Provide the [X, Y] coordinate of the cell's center where the given text is located.  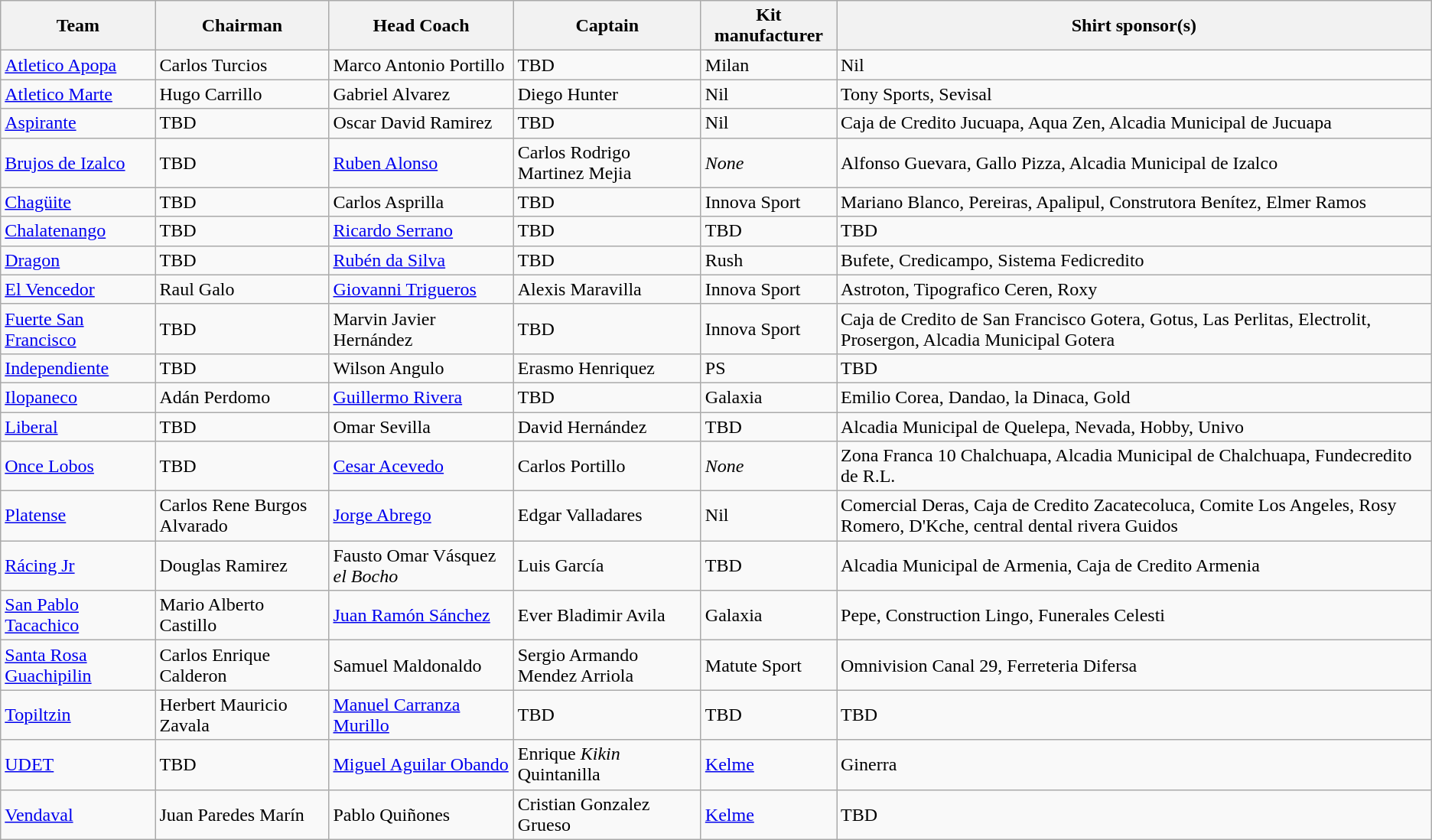
Topiltzin [78, 715]
Team [78, 26]
Matute Sport [768, 666]
Atletico Marte [78, 94]
Pepe, Construction Lingo, Funerales Celesti [1134, 615]
Independiente [78, 368]
Sergio Armando Mendez Arriola [607, 666]
Guillermo Rivera [421, 397]
Diego Hunter [607, 94]
Captain [607, 26]
Carlos Rodrigo Martinez Mejia [607, 162]
Rubén da Silva [421, 260]
Cristian Gonzalez Grueso [607, 814]
Jorge Abrego [421, 516]
Mariano Blanco, Pereiras, Apalipul, Construtora Benítez, Elmer Ramos [1134, 202]
Carlos Asprilla [421, 202]
Ilopaneco [78, 397]
Miguel Aguilar Obando [421, 765]
Giovanni Trigueros [421, 289]
Oscar David Ramirez [421, 123]
Hugo Carrillo [242, 94]
Ever Bladimir Avila [607, 615]
Astroton, Tipografico Ceren, Roxy [1134, 289]
Manuel Carranza Murillo [421, 715]
Erasmo Henriquez [607, 368]
Rácing Jr [78, 566]
Liberal [78, 426]
Head Coach [421, 26]
Fausto Omar Vásquez el Bocho [421, 566]
Carlos Portillo [607, 467]
Pablo Quiñones [421, 814]
Omar Sevilla [421, 426]
Once Lobos [78, 467]
Ruben Alonso [421, 162]
Samuel Maldonaldo [421, 666]
Omnivision Canal 29, Ferreteria Difersa [1134, 666]
Milan [768, 65]
Rush [768, 260]
Luis García [607, 566]
Vendaval [78, 814]
Caja de Credito Jucuapa, Aqua Zen, Alcadia Municipal de Jucuapa [1134, 123]
Carlos Turcios [242, 65]
PS [768, 368]
Kit manufacturer [768, 26]
Raul Galo [242, 289]
Brujos de Izalco [78, 162]
Douglas Ramirez [242, 566]
Dragon [78, 260]
Fuerte San Francisco [78, 329]
Ricardo Serrano [421, 231]
Cesar Acevedo [421, 467]
Alfonso Guevara, Gallo Pizza, Alcadia Municipal de Izalco [1134, 162]
Gabriel Alvarez [421, 94]
Chagüite [78, 202]
Juan Paredes Marín [242, 814]
Bufete, Credicampo, Sistema Fedicredito [1134, 260]
Aspirante [78, 123]
Comercial Deras, Caja de Credito Zacatecoluca, Comite Los Angeles, Rosy Romero, D'Kche, central dental rivera Guidos [1134, 516]
Emilio Corea, Dandao, la Dinaca, Gold [1134, 397]
Atletico Apopa [78, 65]
Zona Franca 10 Chalchuapa, Alcadia Municipal de Chalchuapa, Fundecredito de R.L. [1134, 467]
Wilson Angulo [421, 368]
Carlos Enrique Calderon [242, 666]
Carlos Rene Burgos Alvarado [242, 516]
UDET [78, 765]
Juan Ramón Sánchez [421, 615]
Tony Sports, Sevisal [1134, 94]
Adán Perdomo [242, 397]
Alexis Maravilla [607, 289]
Chalatenango [78, 231]
Shirt sponsor(s) [1134, 26]
Enrique Kikin Quintanilla [607, 765]
Chairman [242, 26]
Marco Antonio Portillo [421, 65]
Mario Alberto Castillo [242, 615]
Marvin Javier Hernández [421, 329]
Ginerra [1134, 765]
Herbert Mauricio Zavala [242, 715]
Santa Rosa Guachipilin [78, 666]
David Hernández [607, 426]
El Vencedor [78, 289]
Edgar Valladares [607, 516]
San Pablo Tacachico [78, 615]
Caja de Credito de San Francisco Gotera, Gotus, Las Perlitas, Electrolit, Prosergon, Alcadia Municipal Gotera [1134, 329]
Alcadia Municipal de Armenia, Caja de Credito Armenia [1134, 566]
Alcadia Municipal de Quelepa, Nevada, Hobby, Univo [1134, 426]
Platense [78, 516]
